Search for the cell housing the specified text and yield its [X, Y] center coordinate. 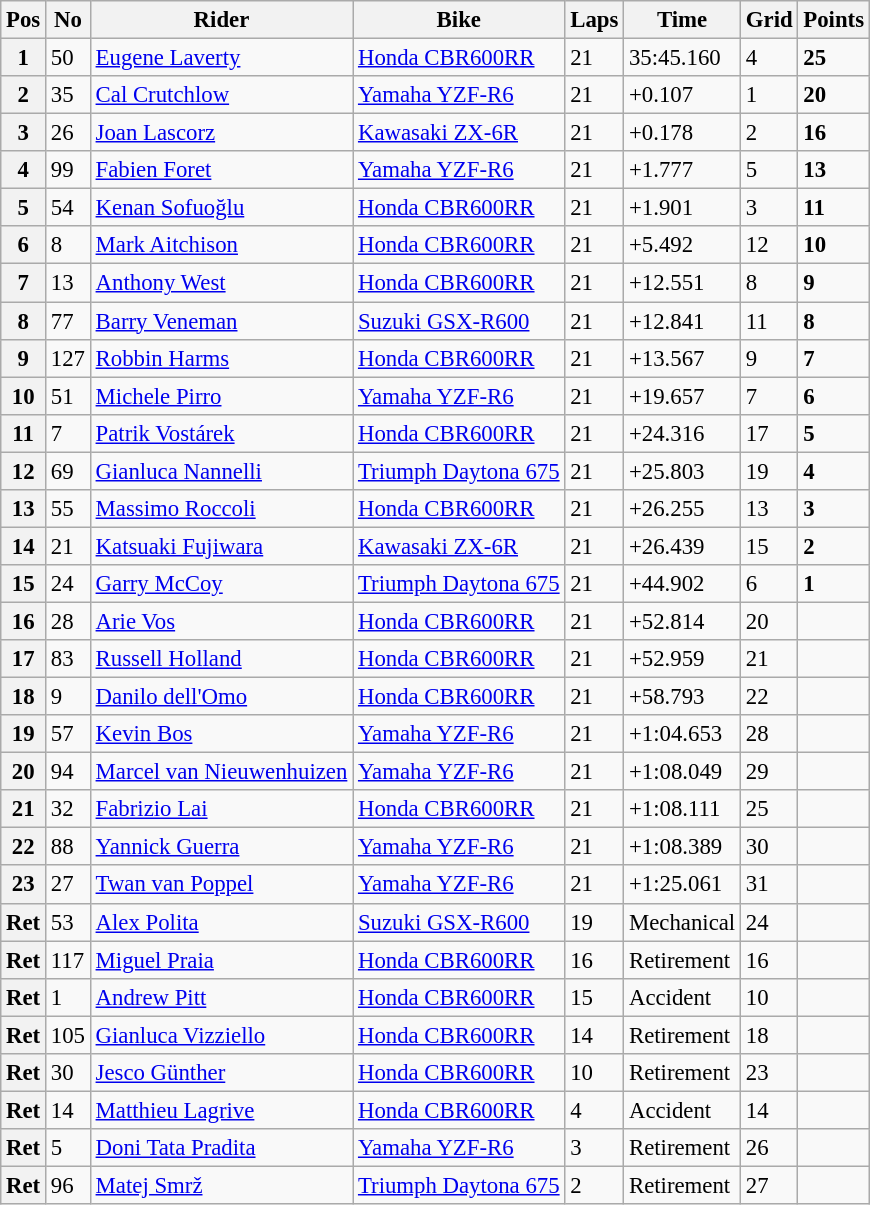
+12.551 [682, 283]
+1:08.111 [682, 809]
35:45.160 [682, 58]
Joan Lascorz [221, 133]
+44.902 [682, 584]
Pos [24, 20]
69 [68, 471]
+19.657 [682, 396]
+25.803 [682, 471]
Eugene Laverty [221, 58]
50 [68, 58]
Yannick Guerra [221, 847]
Fabien Foret [221, 170]
Gianluca Nannelli [221, 471]
+1:04.653 [682, 734]
35 [68, 95]
+0.178 [682, 133]
127 [68, 358]
Alex Polita [221, 922]
+26.439 [682, 546]
Twan van Poppel [221, 885]
Garry McCoy [221, 584]
+24.316 [682, 433]
57 [68, 734]
31 [770, 885]
Mechanical [682, 922]
32 [68, 809]
Robbin Harms [221, 358]
Mark Aitchison [221, 245]
Grid [770, 20]
Massimo Roccoli [221, 509]
55 [68, 509]
Andrew Pitt [221, 997]
99 [68, 170]
Danilo dell'Omo [221, 697]
No [68, 20]
Kenan Sofuoğlu [221, 208]
Doni Tata Pradita [221, 1148]
+52.959 [682, 659]
+1:25.061 [682, 885]
83 [68, 659]
Points [834, 20]
Barry Veneman [221, 321]
+1:08.049 [682, 772]
Matthieu Lagrive [221, 1110]
Jesco Günther [221, 1073]
94 [68, 772]
Katsuaki Fujiwara [221, 546]
Marcel van Nieuwenhuizen [221, 772]
+12.841 [682, 321]
Michele Pirro [221, 396]
Anthony West [221, 283]
+5.492 [682, 245]
+1.901 [682, 208]
53 [68, 922]
Matej Smrž [221, 1185]
88 [68, 847]
105 [68, 1035]
+13.567 [682, 358]
117 [68, 960]
Rider [221, 20]
+1:08.389 [682, 847]
Laps [594, 20]
Bike [459, 20]
96 [68, 1185]
Arie Vos [221, 621]
+0.107 [682, 95]
Kevin Bos [221, 734]
Fabrizio Lai [221, 809]
29 [770, 772]
+26.255 [682, 509]
+1.777 [682, 170]
+52.814 [682, 621]
Patrik Vostárek [221, 433]
54 [68, 208]
Miguel Praia [221, 960]
51 [68, 396]
Cal Crutchlow [221, 95]
+58.793 [682, 697]
Time [682, 20]
77 [68, 321]
Gianluca Vizziello [221, 1035]
Russell Holland [221, 659]
